Search for the cell housing the specified text and yield its (x, y) center coordinate. 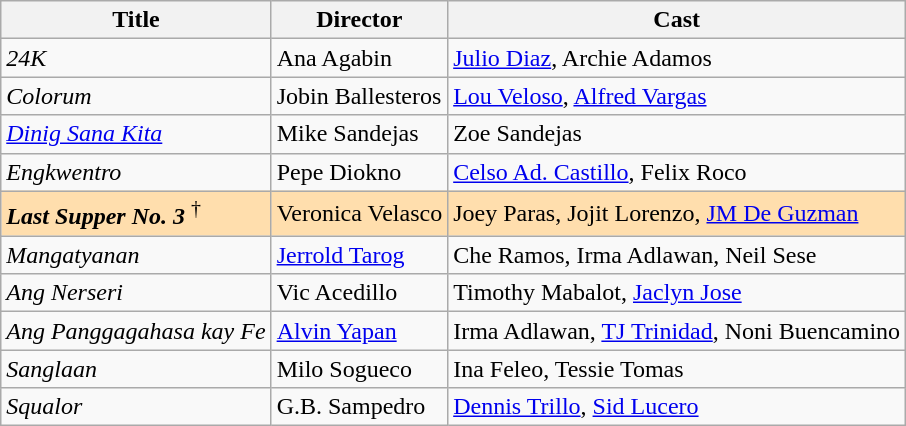
Lou Veloso, Alfred Vargas (677, 96)
Squalor (136, 407)
Engkwentro (136, 172)
Cast (677, 20)
Ana Agabin (360, 58)
Joey Paras, Jojit Lorenzo, JM De Guzman (677, 214)
Director (360, 20)
Veronica Velasco (360, 214)
24K (136, 58)
Jerrold Tarog (360, 255)
Last Supper No. 3 † (136, 214)
Dinig Sana Kita (136, 134)
Colorum (136, 96)
Celso Ad. Castillo, Felix Roco (677, 172)
Title (136, 20)
Ina Feleo, Tessie Tomas (677, 369)
Pepe Diokno (360, 172)
Mike Sandejas (360, 134)
Ang Nerseri (136, 293)
Milo Sogueco (360, 369)
Sanglaan (136, 369)
Vic Acedillo (360, 293)
G.B. Sampedro (360, 407)
Che Ramos, Irma Adlawan, Neil Sese (677, 255)
Jobin Ballesteros (360, 96)
Timothy Mabalot, Jaclyn Jose (677, 293)
Ang Panggagahasa kay Fe (136, 331)
Mangatyanan (136, 255)
Irma Adlawan, TJ Trinidad, Noni Buencamino (677, 331)
Julio Diaz, Archie Adamos (677, 58)
Zoe Sandejas (677, 134)
Alvin Yapan (360, 331)
Dennis Trillo, Sid Lucero (677, 407)
